Return (x, y) of the center of cell containing provided text 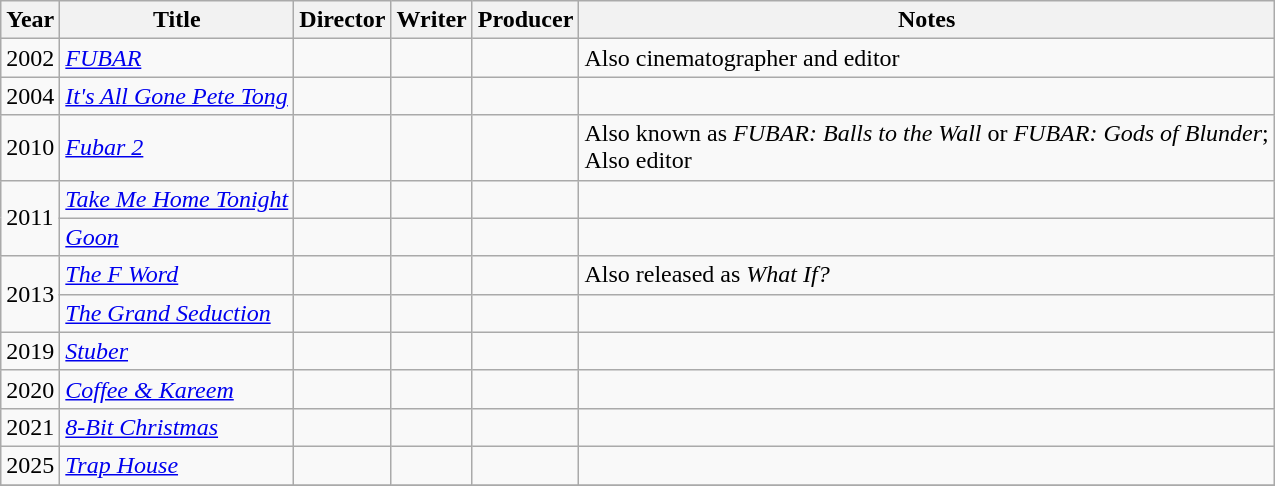
2025 (30, 465)
Stuber (177, 351)
Producer (526, 20)
Notes (926, 20)
8-Bit Christmas (177, 427)
2013 (30, 294)
Director (342, 20)
Title (177, 20)
2002 (30, 58)
Also cinematographer and editor (926, 58)
2019 (30, 351)
FUBAR (177, 58)
It's All Gone Pete Tong (177, 96)
2004 (30, 96)
2021 (30, 427)
The F Word (177, 275)
Goon (177, 237)
Writer (432, 20)
Year (30, 20)
2020 (30, 389)
The Grand Seduction (177, 313)
Also released as What If? (926, 275)
Take Me Home Tonight (177, 199)
Coffee & Kareem (177, 389)
Also known as FUBAR: Balls to the Wall or FUBAR: Gods of Blunder;Also editor (926, 148)
Fubar 2 (177, 148)
2011 (30, 218)
Trap House (177, 465)
2010 (30, 148)
